Pinpoint the cell where the given text exists, returning its [X, Y] midpoint coordinate. 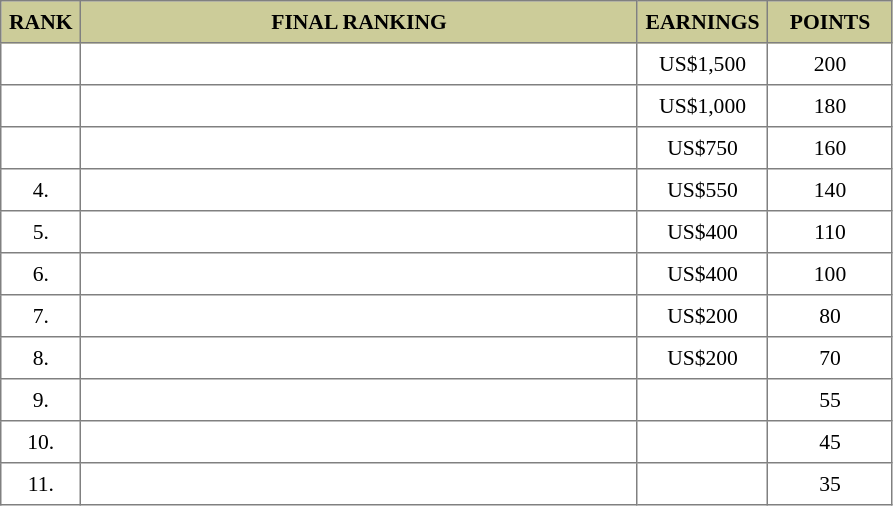
55 [830, 400]
RANK [41, 22]
EARNINGS [702, 22]
US$750 [702, 148]
9. [41, 400]
45 [830, 442]
35 [830, 484]
140 [830, 190]
US$550 [702, 190]
80 [830, 316]
8. [41, 358]
US$1,000 [702, 106]
11. [41, 484]
7. [41, 316]
110 [830, 232]
US$1,500 [702, 64]
5. [41, 232]
70 [830, 358]
180 [830, 106]
4. [41, 190]
6. [41, 274]
160 [830, 148]
10. [41, 442]
POINTS [830, 22]
200 [830, 64]
100 [830, 274]
FINAL RANKING [359, 22]
